Scan for the cell matching the given text and deliver its [x, y] coordinate at center. 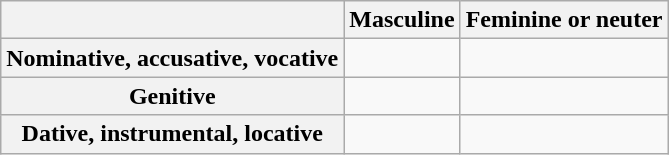
Nominative, accusative, vocative [172, 58]
Dative, instrumental, locative [172, 134]
Masculine [402, 20]
Genitive [172, 96]
Feminine or neuter [564, 20]
